Extract the [X, Y] coordinate from the center of the cell holding the provided text.  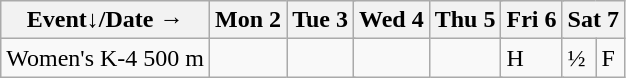
Fri 6 [532, 20]
Women's K-4 500 m [106, 58]
H [532, 58]
½ [579, 58]
Sat 7 [593, 20]
Wed 4 [391, 20]
F [610, 58]
Event↓/Date → [106, 20]
Tue 3 [320, 20]
Mon 2 [248, 20]
Thu 5 [465, 20]
